Search for the cell housing the specified text and yield its (X, Y) center coordinate. 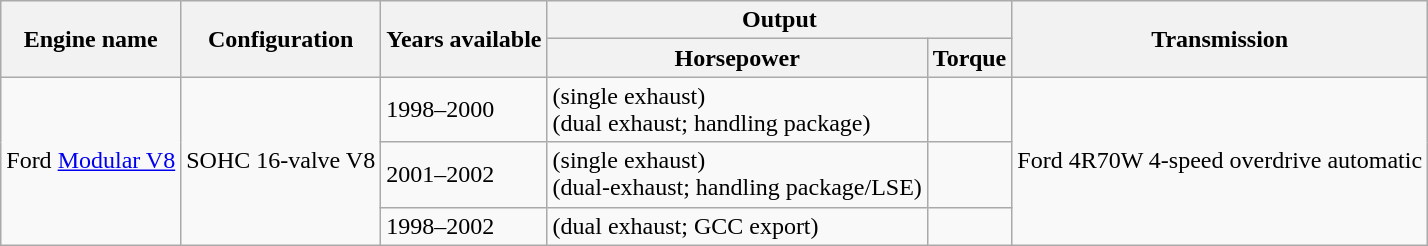
Output (780, 20)
Engine name (91, 39)
(single exhaust) (dual exhaust; handling package) (737, 110)
1998–2002 (464, 226)
Ford Modular V8 (91, 161)
SOHC 16-valve V8 (281, 161)
Transmission (1220, 39)
1998–2000 (464, 110)
2001–2002 (464, 174)
(dual exhaust; GCC export) (737, 226)
Years available (464, 39)
Horsepower (737, 58)
Torque (969, 58)
(single exhaust) (dual-exhaust; handling package/LSE) (737, 174)
Ford 4R70W 4-speed overdrive automatic (1220, 161)
Configuration (281, 39)
